Output the [X, Y] coordinate of the center of the cell containing the given text.  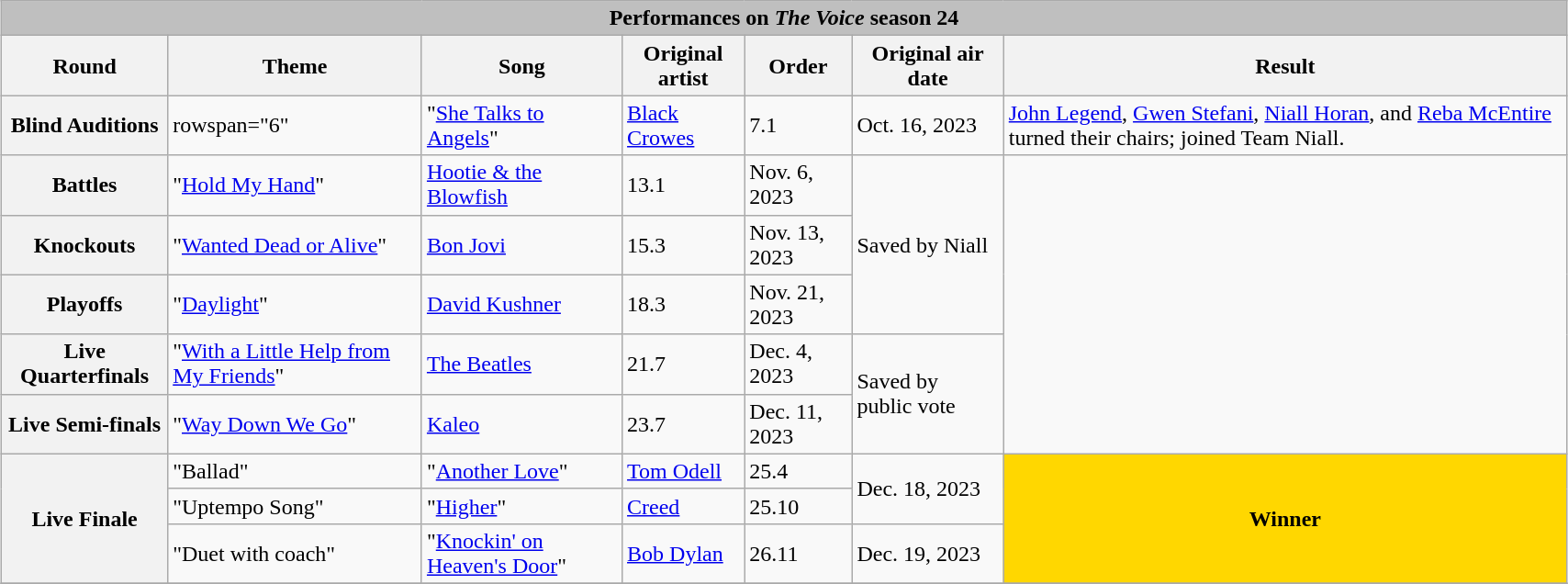
John Legend, Gwen Stefani, Niall Horan, and Reba McEntire turned their chairs; joined Team Niall. [1285, 125]
Kaleo [521, 424]
Battles [84, 185]
18.3 [683, 305]
Live Semi-finals [84, 424]
Winner [1285, 518]
"Duet with coach" [296, 553]
15.3 [683, 244]
Saved by Niall [927, 244]
Order [799, 66]
"Knockin' on Heaven's Door" [521, 553]
26.11 [799, 553]
Saved by public vote [927, 394]
Performances on The Voice season 24 [784, 18]
Creed [683, 506]
25.4 [799, 471]
"Another Love" [521, 471]
Blind Auditions [84, 125]
Dec. 18, 2023 [927, 489]
"Uptempo Song" [296, 506]
Nov. 13, 2023 [799, 244]
Dec. 11, 2023 [799, 424]
Oct. 16, 2023 [927, 125]
Nov. 6, 2023 [799, 185]
Playoffs [84, 305]
"Way Down We Go" [296, 424]
Round [84, 66]
25.10 [799, 506]
Bob Dylan [683, 553]
Knockouts [84, 244]
13.1 [683, 185]
The Beatles [521, 364]
"She Talks to Angels" [521, 125]
Result [1285, 66]
"Hold My Hand" [296, 185]
Hootie & the Blowfish [521, 185]
Dec. 4, 2023 [799, 364]
Live Quarterfinals [84, 364]
23.7 [683, 424]
Live Finale [84, 518]
Tom Odell [683, 471]
Bon Jovi [521, 244]
Song [521, 66]
Nov. 21, 2023 [799, 305]
Original artist [683, 66]
"Ballad" [296, 471]
Original air date [927, 66]
Theme [296, 66]
Dec. 19, 2023 [927, 553]
7.1 [799, 125]
Black Crowes [683, 125]
"Daylight" [296, 305]
"With a Little Help from My Friends" [296, 364]
David Kushner [521, 305]
"Higher" [521, 506]
"Wanted Dead or Alive" [296, 244]
rowspan="6" [296, 125]
21.7 [683, 364]
